Output the (X, Y) coordinate of the center of the cell containing the given text.  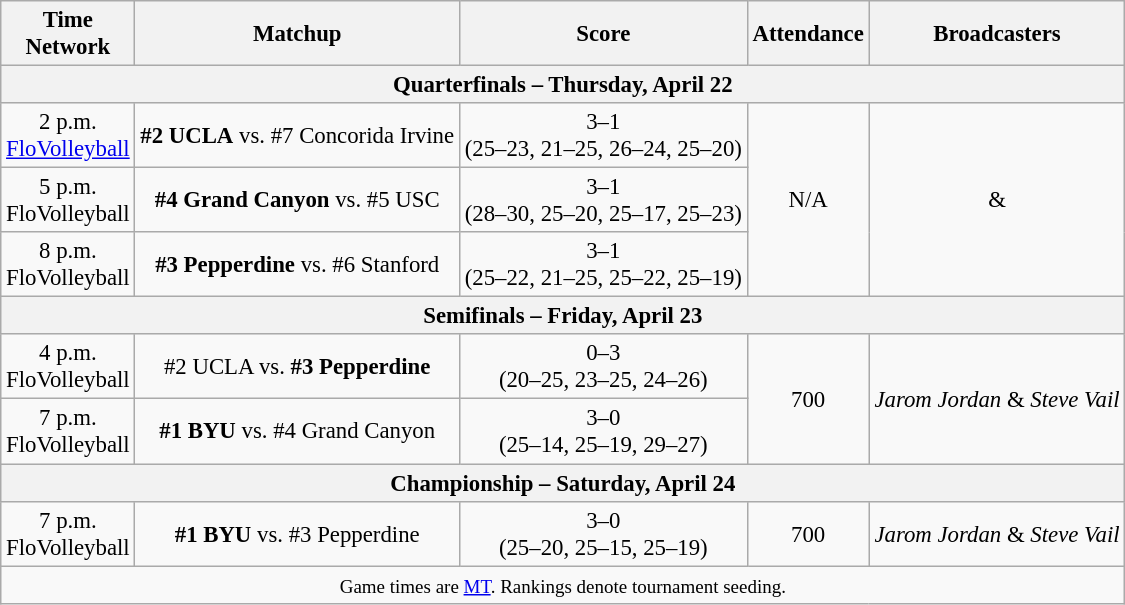
Game times are MT. Rankings denote tournament seeding. (563, 585)
#2 UCLA vs. #7 Concorida Irvine (297, 136)
#1 BYU vs. #3 Pepperdine (297, 534)
3–1(25–23, 21–25, 26–24, 25–20) (603, 136)
TimeNetwork (68, 34)
2 p.m.FloVolleyball (68, 136)
#3 Pepperdine vs. #6 Stanford (297, 264)
Semifinals – Friday, April 23 (563, 316)
3–0(25–14, 25–19, 29–27) (603, 432)
#2 UCLA vs. #3 Pepperdine (297, 366)
Championship – Saturday, April 24 (563, 483)
Matchup (297, 34)
5 p.m.FloVolleyball (68, 200)
#1 BYU vs. #4 Grand Canyon (297, 432)
8 p.m.FloVolleyball (68, 264)
Score (603, 34)
0–3(20–25, 23–25, 24–26) (603, 366)
Broadcasters (997, 34)
3–1(28–30, 25–20, 25–17, 25–23) (603, 200)
N/A (808, 200)
4 p.m.FloVolleyball (68, 366)
3–1(25–22, 21–25, 25–22, 25–19) (603, 264)
Quarterfinals – Thursday, April 22 (563, 85)
& (997, 200)
#4 Grand Canyon vs. #5 USC (297, 200)
3–0(25–20, 25–15, 25–19) (603, 534)
Attendance (808, 34)
